Provide the [x, y] coordinate of the cell's center where the given text is located.  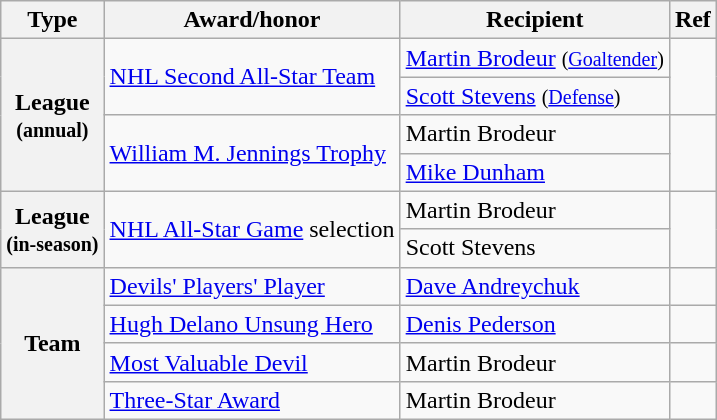
Scott Stevens [534, 248]
Dave Andreychuk [534, 286]
Award/honor [252, 20]
League(annual) [52, 115]
Devils' Players' Player [252, 286]
Ref [692, 20]
Team [52, 343]
Type [52, 20]
NHL All-Star Game selection [252, 229]
Denis Pederson [534, 324]
Martin Brodeur (Goaltender) [534, 58]
League(in-season) [52, 229]
Three-Star Award [252, 400]
William M. Jennings Trophy [252, 153]
Scott Stevens (Defense) [534, 96]
Hugh Delano Unsung Hero [252, 324]
Recipient [534, 20]
Most Valuable Devil [252, 362]
NHL Second All-Star Team [252, 77]
Mike Dunham [534, 172]
